For the text-containing cell, return its midpoint in [x, y] coordinate format. 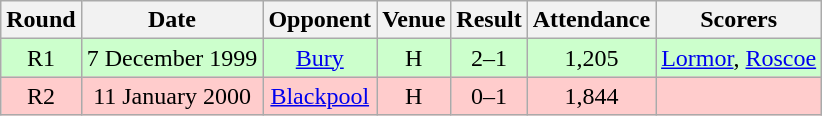
Opponent [320, 20]
0–1 [489, 96]
11 January 2000 [172, 96]
R1 [41, 58]
Lormor, Roscoe [739, 58]
Date [172, 20]
7 December 1999 [172, 58]
2–1 [489, 58]
1,844 [591, 96]
Round [41, 20]
Attendance [591, 20]
Result [489, 20]
Scorers [739, 20]
Blackpool [320, 96]
Venue [414, 20]
R2 [41, 96]
Bury [320, 58]
1,205 [591, 58]
